Scan for the cell matching the given text and deliver its (x, y) coordinate at center. 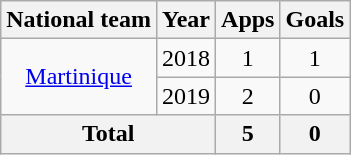
5 (248, 134)
2018 (186, 58)
Total (108, 134)
Apps (248, 20)
2 (248, 96)
Martinique (79, 77)
2019 (186, 96)
Goals (315, 20)
National team (79, 20)
Year (186, 20)
